Capture the cell that displays the provided text and extract its [X, Y] central coordinate. 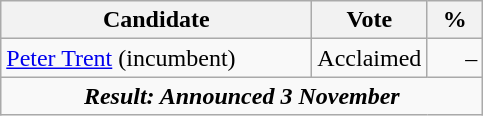
% [455, 20]
Vote [370, 20]
Acclaimed [370, 58]
Candidate [156, 20]
– [455, 58]
Result: Announced 3 November [242, 96]
Peter Trent (incumbent) [156, 58]
